Locate the cell with the specified text and output its [x, y] center coordinate. 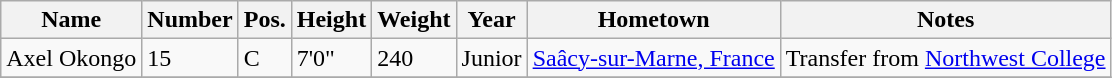
Junior [492, 58]
Notes [946, 20]
Number [190, 20]
C [264, 58]
Name [72, 20]
Axel Okongo [72, 58]
Weight [414, 20]
Height [331, 20]
240 [414, 58]
Year [492, 20]
Hometown [654, 20]
Pos. [264, 20]
15 [190, 58]
Transfer from Northwest College [946, 58]
7'0" [331, 58]
Saâcy-sur-Marne, France [654, 58]
